Search for the cell housing the specified text and yield its (X, Y) center coordinate. 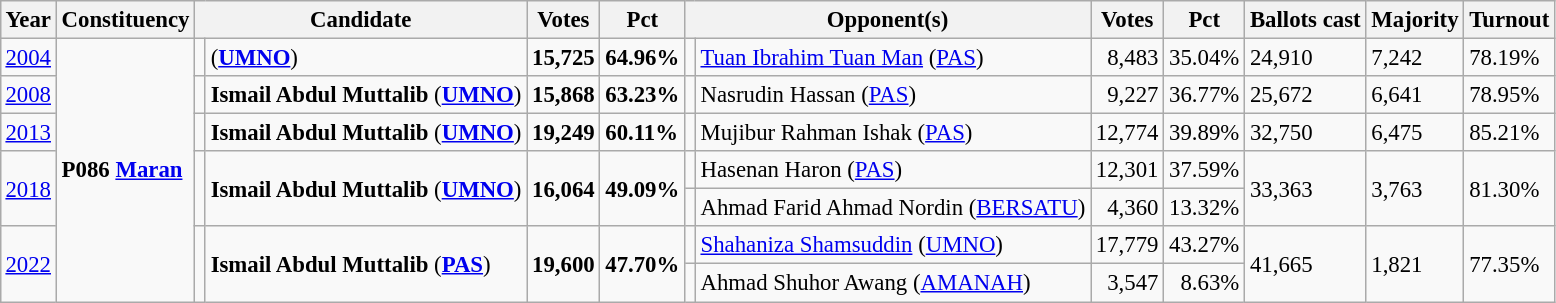
17,779 (1128, 245)
19,600 (564, 264)
78.95% (1510, 95)
2008 (28, 95)
Candidate (361, 20)
4,360 (1128, 208)
19,249 (564, 133)
81.30% (1510, 188)
12,774 (1128, 133)
Tuan Ibrahim Tuan Man (PAS) (892, 57)
Nasrudin Hassan (PAS) (892, 95)
P086 Maran (125, 170)
Majority (1415, 20)
8,483 (1128, 57)
Ismail Abdul Muttalib (PAS) (366, 264)
Year (28, 20)
2004 (28, 57)
3,763 (1415, 188)
78.19% (1510, 57)
60.11% (642, 133)
39.89% (1204, 133)
36.77% (1204, 95)
6,475 (1415, 133)
63.23% (642, 95)
2022 (28, 264)
3,547 (1128, 283)
64.96% (642, 57)
Mujibur Rahman Ishak (PAS) (892, 133)
(UMNO) (366, 57)
Ahmad Farid Ahmad Nordin (BERSATU) (892, 208)
7,242 (1415, 57)
35.04% (1204, 57)
Constituency (125, 20)
85.21% (1510, 133)
2013 (28, 133)
Ballots cast (1306, 20)
77.35% (1510, 264)
33,363 (1306, 188)
12,301 (1128, 170)
41,665 (1306, 264)
8.63% (1204, 283)
15,725 (564, 57)
Turnout (1510, 20)
Hasenan Haron (PAS) (892, 170)
Opponent(s) (888, 20)
32,750 (1306, 133)
Ahmad Shuhor Awang (AMANAH) (892, 283)
24,910 (1306, 57)
6,641 (1415, 95)
13.32% (1204, 208)
49.09% (642, 188)
15,868 (564, 95)
25,672 (1306, 95)
9,227 (1128, 95)
47.70% (642, 264)
43.27% (1204, 245)
Shahaniza Shamsuddin (UMNO) (892, 245)
1,821 (1415, 264)
2018 (28, 188)
16,064 (564, 188)
37.59% (1204, 170)
